Identify which cell holds the provided text, then report its [x, y] central coordinate. 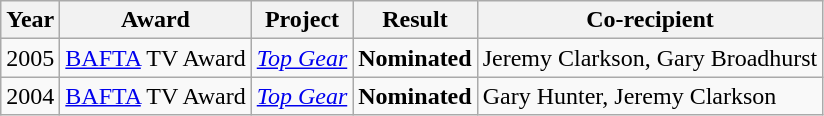
Year [30, 20]
Gary Hunter, Jeremy Clarkson [650, 96]
Award [156, 20]
Result [415, 20]
Project [302, 20]
Jeremy Clarkson, Gary Broadhurst [650, 58]
Co-recipient [650, 20]
2005 [30, 58]
2004 [30, 96]
